Output the (X, Y) coordinate of the center of the cell containing the given text.  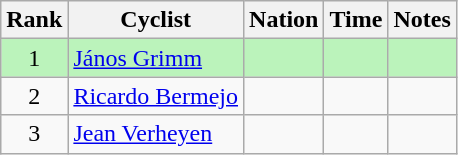
1 (34, 58)
3 (34, 134)
Jean Verheyen (156, 134)
János Grimm (156, 58)
Time (356, 20)
Ricardo Bermejo (156, 96)
Nation (284, 20)
Rank (34, 20)
2 (34, 96)
Cyclist (156, 20)
Notes (422, 20)
